Detect which cell encompasses the target text, then output its (X, Y) center coordinate. 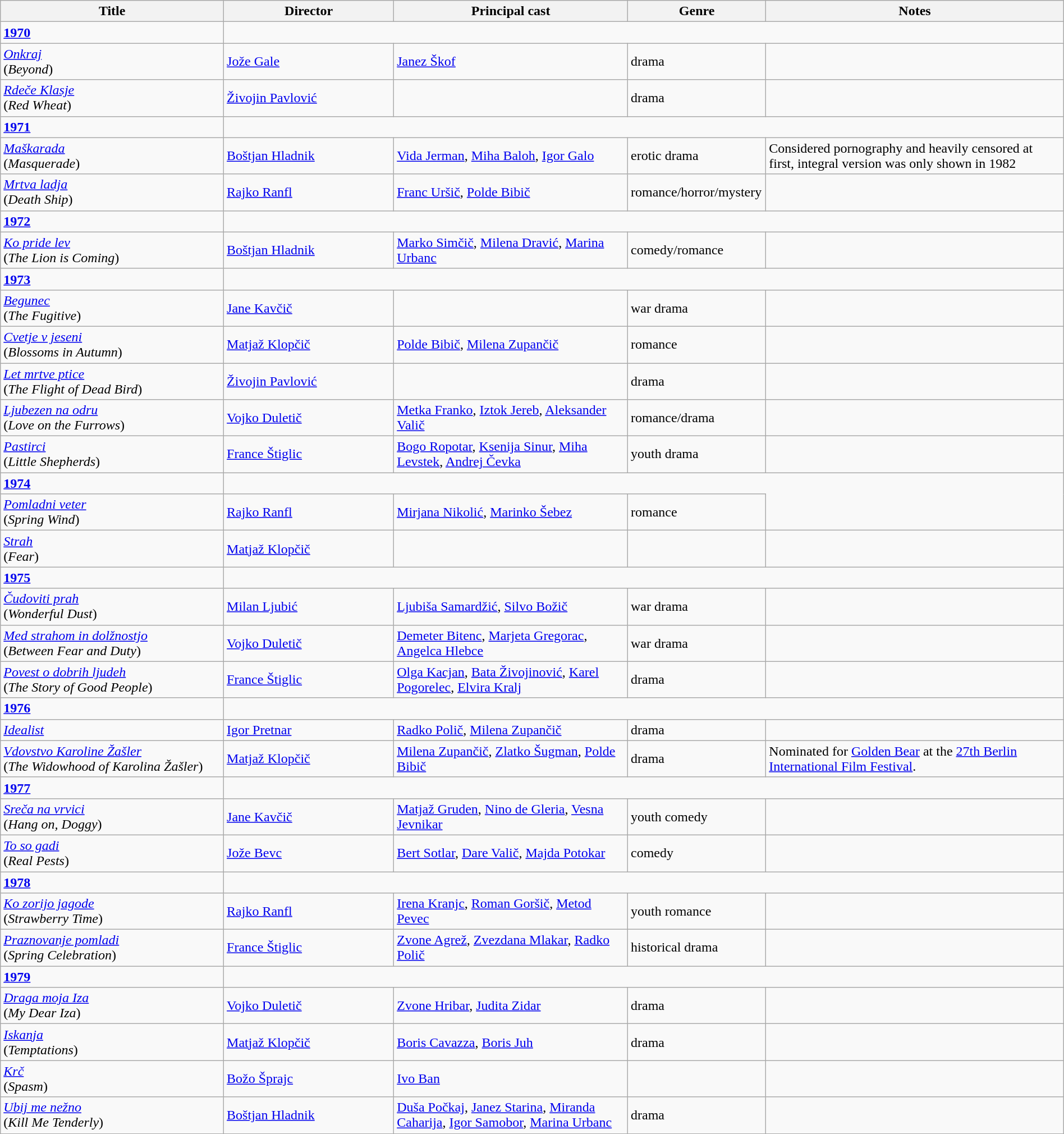
comedy/romance (696, 250)
Praznovanje pomladi(Spring Celebration) (112, 948)
erotic drama (696, 156)
Olga Kacjan, Bata Živojinović, Karel Pogorelec, Elvira Kralj (511, 679)
Genre (696, 11)
Franc Uršič, Polde Bibič (511, 192)
Vdovstvo Karoline Žašler(The Widowhood of Karolina Žašler) (112, 759)
Zvone Agrež, Zvezdana Mlakar, Radko Polič (511, 948)
Idealist (112, 730)
Pomladni veter(Spring Wind) (112, 512)
Vida Jerman, Miha Baloh, Igor Galo (511, 156)
youth drama (696, 455)
Ko pride lev(The Lion is Coming) (112, 250)
Strah(Fear) (112, 549)
Mrtva ladja(Death Ship) (112, 192)
Demeter Bitenc, Marjeta Gregorac, Angelca Hlebce (511, 643)
Duša Počkaj, Janez Starina, Miranda Caharija, Igor Samobor, Marina Urbanc (511, 1115)
Let mrtve ptice(The Flight of Dead Bird) (112, 381)
Metka Franko, Iztok Jereb, Aleksander Valič (511, 418)
Iskanja(Temptations) (112, 1042)
Božo Šprajc (309, 1079)
1977 (112, 788)
Draga moja Iza(My Dear Iza) (112, 1006)
1979 (112, 977)
Director (309, 11)
Begunec(The Fugitive) (112, 308)
Krč(Spasm) (112, 1079)
Radko Polič, Milena Zupančič (511, 730)
Marko Simčič, Milena Dravić, Marina Urbanc (511, 250)
Janez Škof (511, 62)
Ubij me nežno(Kill Me Tenderly) (112, 1115)
To so gadi(Real Pests) (112, 853)
Mirjana Nikolić, Marinko Šebez (511, 512)
Polde Bibič, Milena Zupančič (511, 345)
Zvone Hribar, Judita Zidar (511, 1006)
Pastirci(Little Shepherds) (112, 455)
historical drama (696, 948)
Notes (915, 11)
1975 (112, 578)
1978 (112, 882)
Considered pornography and heavily censored at first, integral version was only shown in 1982 (915, 156)
Irena Kranjc, Roman Goršič, Metod Pevec (511, 912)
1973 (112, 279)
youth comedy (696, 816)
Onkraj(Beyond) (112, 62)
Bogo Ropotar, Ksenija Sinur, Miha Levstek, Andrej Čevka (511, 455)
Povest o dobrih ljudeh(The Story of Good People) (112, 679)
Med strahom in dolžnostjo(Between Fear and Duty) (112, 643)
Ko zorijo jagode(Strawberry Time) (112, 912)
Milena Zupančič, Zlatko Šugman, Polde Bibič (511, 759)
Jože Gale (309, 62)
Čudoviti prah(Wonderful Dust) (112, 606)
Nominated for Golden Bear at the 27th Berlin International Film Festival. (915, 759)
Cvetje v jeseni(Blossoms in Autumn) (112, 345)
1970 (112, 33)
Rdeče Klasje(Red Wheat) (112, 98)
Boris Cavazza, Boris Juh (511, 1042)
Maškarada(Masquerade) (112, 156)
youth romance (696, 912)
1972 (112, 221)
Title (112, 11)
romance/horror/mystery (696, 192)
Milan Ljubić (309, 606)
Ljubiša Samardžić, Silvo Božič (511, 606)
Sreča na vrvici(Hang on, Doggy) (112, 816)
1974 (112, 483)
Principal cast (511, 11)
Jože Bevc (309, 853)
romance/drama (696, 418)
Bert Sotlar, Dare Valič, Majda Potokar (511, 853)
Ivo Ban (511, 1079)
comedy (696, 853)
1976 (112, 708)
1971 (112, 127)
Ljubezen na odru(Love on the Furrows) (112, 418)
Matjaž Gruden, Nino de Gleria, Vesna Jevnikar (511, 816)
Igor Pretnar (309, 730)
